Scan for the cell matching the given text and deliver its [x, y] coordinate at center. 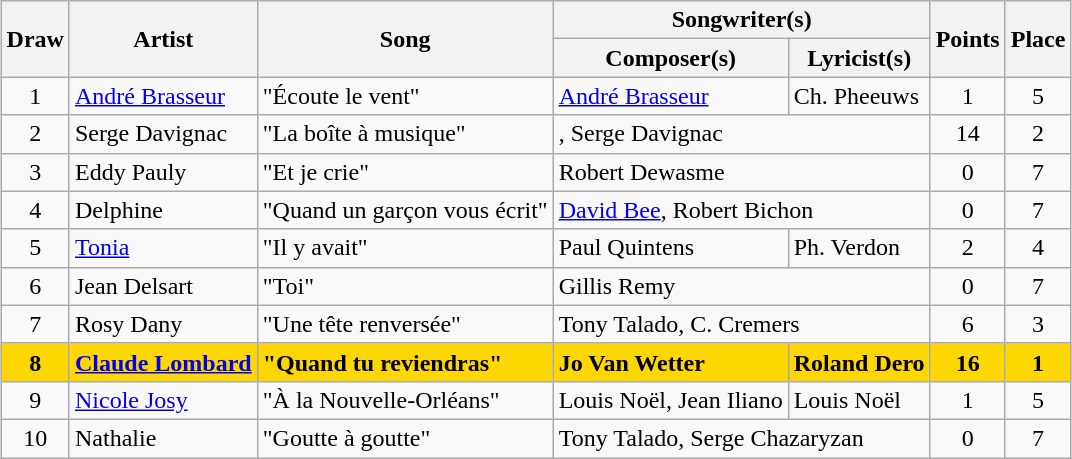
Louis Noël [859, 400]
Claude Lombard [163, 362]
Louis Noël, Jean Iliano [670, 400]
9 [35, 400]
16 [968, 362]
Songwriter(s) [742, 20]
10 [35, 438]
Paul Quintens [670, 248]
Tonia [163, 248]
Rosy Dany [163, 324]
Nicole Josy [163, 400]
Delphine [163, 210]
"La boîte à musique" [405, 134]
Draw [35, 39]
Points [968, 39]
"À la Nouvelle-Orléans" [405, 400]
Artist [163, 39]
Tony Talado, Serge Chazaryzan [742, 438]
, Serge Davignac [742, 134]
Place [1038, 39]
8 [35, 362]
Lyricist(s) [859, 58]
Nathalie [163, 438]
Ch. Pheeuws [859, 96]
Tony Talado, C. Cremers [742, 324]
Roland Dero [859, 362]
Ph. Verdon [859, 248]
"Quand un garçon vous écrit" [405, 210]
Jo Van Wetter [670, 362]
"Une tête renversée" [405, 324]
Gillis Remy [742, 286]
Robert Dewasme [742, 172]
"Il y avait" [405, 248]
"Goutte à goutte" [405, 438]
Song [405, 39]
David Bee, Robert Bichon [742, 210]
Jean Delsart [163, 286]
"Quand tu reviendras" [405, 362]
Eddy Pauly [163, 172]
"Écoute le vent" [405, 96]
14 [968, 134]
"Et je crie" [405, 172]
Composer(s) [670, 58]
Serge Davignac [163, 134]
"Toi" [405, 286]
